Search for the cell housing the specified text and yield its (x, y) center coordinate. 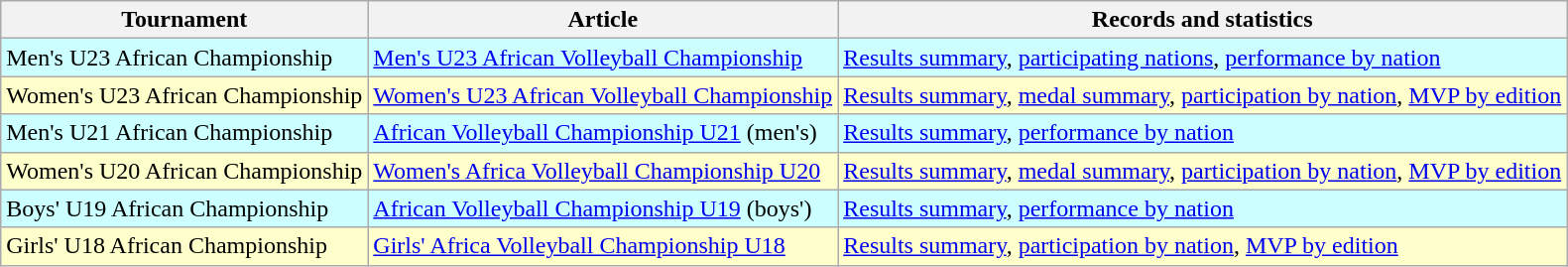
Girls' Africa Volleyball Championship U18 (603, 246)
Men's U23 African Championship (184, 58)
Girls' U18 African Championship (184, 246)
Women's Africa Volleyball Championship U20 (603, 171)
Records and statistics (1202, 20)
African Volleyball Championship U21 (men's) (603, 133)
Women's U20 African Championship (184, 171)
Tournament (184, 20)
African Volleyball Championship U19 (boys') (603, 208)
Results summary, participating nations, performance by nation (1202, 58)
Men's U21 African Championship (184, 133)
Article (603, 20)
Boys' U19 African Championship (184, 208)
Women's U23 African Championship (184, 95)
Men's U23 African Volleyball Championship (603, 58)
Women's U23 African Volleyball Championship (603, 95)
Results summary, participation by nation, MVP by edition (1202, 246)
